Extract the (X, Y) coordinate from the center of the cell holding the provided text.  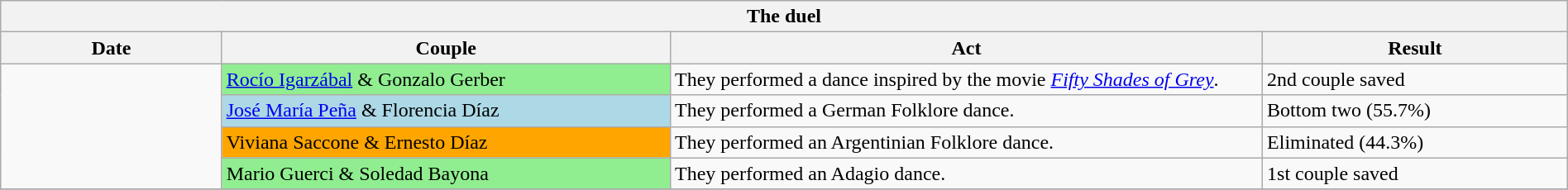
Rocío Igarzábal & Gonzalo Gerber (446, 79)
Viviana Saccone & Ernesto Díaz (446, 142)
2nd couple saved (1416, 79)
They performed a German Folklore dance. (966, 111)
They performed an Adagio dance. (966, 173)
Mario Guerci & Soledad Bayona (446, 173)
They performed an Argentinian Folklore dance. (966, 142)
They performed a dance inspired by the movie Fifty Shades of Grey. (966, 79)
Eliminated (44.3%) (1416, 142)
Act (966, 48)
Bottom two (55.7%) (1416, 111)
José María Peña & Florencia Díaz (446, 111)
Result (1416, 48)
The duel (784, 17)
Date (111, 48)
1st couple saved (1416, 173)
Couple (446, 48)
